For the text-containing cell, return its midpoint in [X, Y] coordinate format. 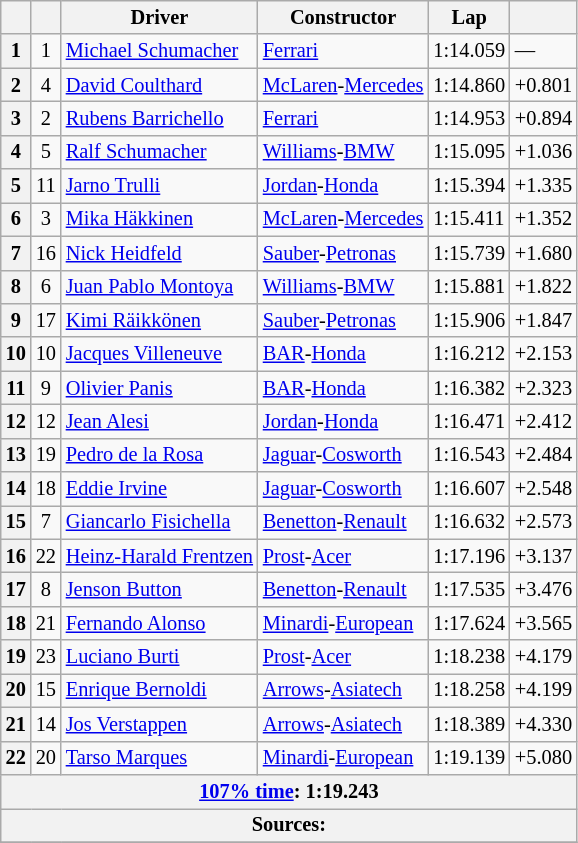
Pedro de la Rosa [160, 455]
+0.801 [544, 85]
1:16.471 [469, 421]
107% time: 1:19.243 [289, 791]
Constructor [343, 17]
1:17.535 [469, 589]
Tarso Marques [160, 758]
13 [16, 455]
1:14.059 [469, 51]
1:16.632 [469, 522]
+2.573 [544, 522]
+1.680 [544, 253]
Mika Häkkinen [160, 219]
Rubens Barrichello [160, 118]
1:18.389 [469, 724]
1:16.212 [469, 354]
+4.330 [544, 724]
Ralf Schumacher [160, 152]
1:18.238 [469, 657]
Driver [160, 17]
David Coulthard [160, 85]
+4.179 [544, 657]
+1.847 [544, 320]
23 [46, 657]
Kimi Räikkönen [160, 320]
Lap [469, 17]
1:15.411 [469, 219]
Jacques Villeneuve [160, 354]
1:15.394 [469, 186]
Michael Schumacher [160, 51]
Enrique Bernoldi [160, 690]
Nick Heidfeld [160, 253]
1:16.382 [469, 388]
1:15.881 [469, 287]
Olivier Panis [160, 388]
+2.484 [544, 455]
Eddie Irvine [160, 489]
Giancarlo Fisichella [160, 522]
1:19.139 [469, 758]
1:15.095 [469, 152]
1:16.607 [469, 489]
Jenson Button [160, 589]
+1.335 [544, 186]
— [544, 51]
+5.080 [544, 758]
1:16.543 [469, 455]
+3.565 [544, 623]
+4.199 [544, 690]
+2.412 [544, 421]
+2.153 [544, 354]
Sources: [289, 825]
Heinz-Harald Frentzen [160, 556]
Fernando Alonso [160, 623]
1:18.258 [469, 690]
Luciano Burti [160, 657]
+3.476 [544, 589]
+1.822 [544, 287]
Juan Pablo Montoya [160, 287]
1:14.860 [469, 85]
1:15.739 [469, 253]
+0.894 [544, 118]
1:17.624 [469, 623]
Jean Alesi [160, 421]
+2.323 [544, 388]
+1.352 [544, 219]
1:14.953 [469, 118]
+1.036 [544, 152]
1:15.906 [469, 320]
Jarno Trulli [160, 186]
+3.137 [544, 556]
Jos Verstappen [160, 724]
+2.548 [544, 489]
1:17.196 [469, 556]
